Pinpoint the cell where the given text exists, returning its (X, Y) midpoint coordinate. 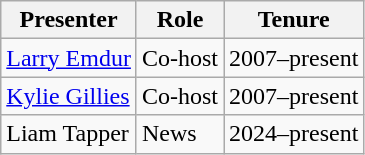
Tenure (294, 20)
Larry Emdur (69, 58)
Liam Tapper (69, 134)
Presenter (69, 20)
Role (180, 20)
Kylie Gillies (69, 96)
News (180, 134)
2024–present (294, 134)
